Capture the cell that displays the provided text and extract its (x, y) central coordinate. 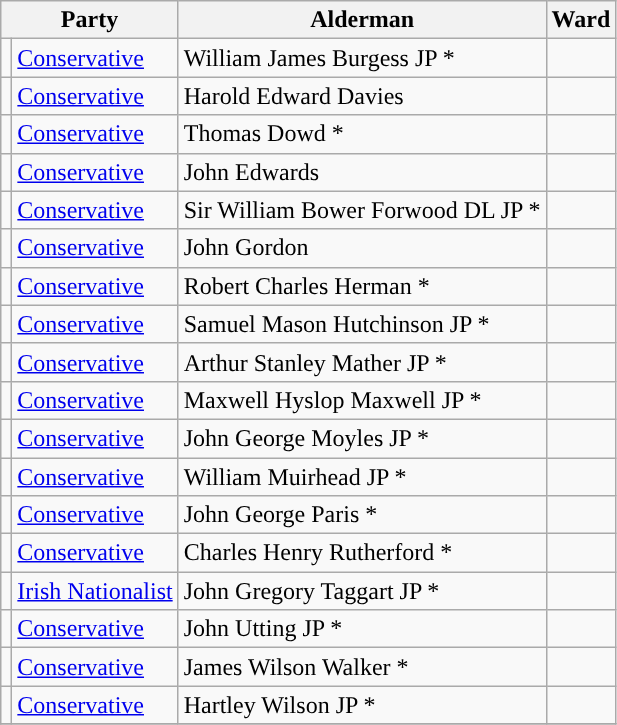
John Edwards (362, 172)
Maxwell Hyslop Maxwell JP * (362, 400)
Harold Edward Davies (362, 96)
John Utting JP * (362, 629)
James Wilson Walker * (362, 667)
Party (90, 20)
John Gregory Taggart JP * (362, 591)
John Gordon (362, 248)
Arthur Stanley Mather JP * (362, 362)
Ward (581, 20)
Samuel Mason Hutchinson JP * (362, 324)
Alderman (362, 20)
Charles Henry Rutherford * (362, 553)
John George Moyles JP * (362, 438)
Irish Nationalist (95, 591)
William Muirhead JP * (362, 477)
Hartley Wilson JP * (362, 705)
William James Burgess JP * (362, 58)
Sir William Bower Forwood DL JP * (362, 210)
Robert Charles Herman * (362, 286)
Thomas Dowd * (362, 134)
John George Paris * (362, 515)
